Return the (x, y) coordinate for the center point of the cell that contains the specified text.  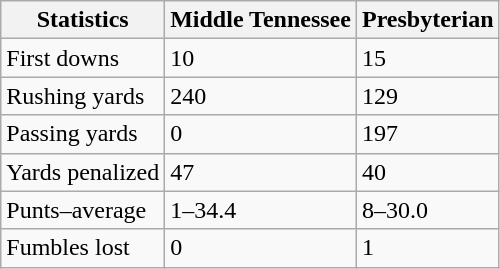
129 (428, 96)
Rushing yards (83, 96)
10 (261, 58)
Presbyterian (428, 20)
240 (261, 96)
47 (261, 172)
First downs (83, 58)
197 (428, 134)
Middle Tennessee (261, 20)
Fumbles lost (83, 248)
Passing yards (83, 134)
Statistics (83, 20)
8–30.0 (428, 210)
15 (428, 58)
Yards penalized (83, 172)
1 (428, 248)
Punts–average (83, 210)
1–34.4 (261, 210)
40 (428, 172)
